Return the [x, y] coordinate for the center point of the cell that contains the specified text.  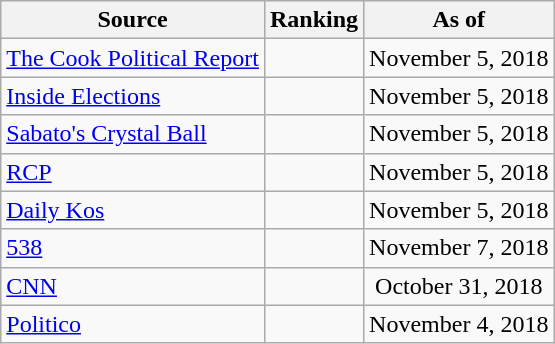
November 7, 2018 [459, 248]
Ranking [314, 20]
As of [459, 20]
Sabato's Crystal Ball [133, 134]
RCP [133, 172]
Daily Kos [133, 210]
November 4, 2018 [459, 324]
The Cook Political Report [133, 58]
538 [133, 248]
Source [133, 20]
Politico [133, 324]
Inside Elections [133, 96]
October 31, 2018 [459, 286]
CNN [133, 286]
